Pinpoint the cell where the given text exists, returning its [x, y] midpoint coordinate. 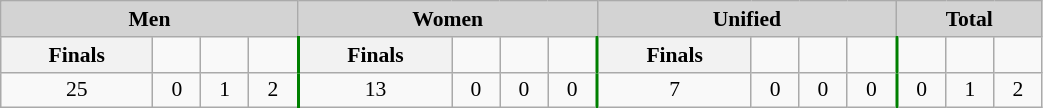
25 [77, 90]
Total [969, 19]
7 [674, 90]
Women [448, 19]
Unified [746, 19]
Men [150, 19]
13 [375, 90]
